Capture the cell that displays the provided text and extract its [X, Y] central coordinate. 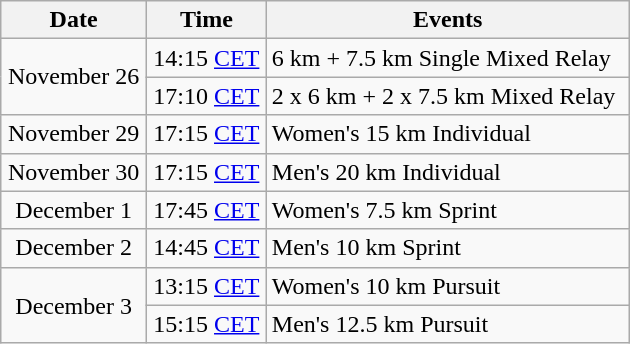
Men's 10 km Sprint [448, 248]
17:10 CET [206, 96]
15:15 CET [206, 324]
Women's 15 km Individual [448, 134]
13:15 CET [206, 286]
14:45 CET [206, 248]
December 1 [74, 210]
14:15 CET [206, 58]
November 26 [74, 77]
Time [206, 20]
Date [74, 20]
December 3 [74, 305]
6 km + 7.5 km Single Mixed Relay [448, 58]
December 2 [74, 248]
Women's 10 km Pursuit [448, 286]
November 29 [74, 134]
November 30 [74, 172]
Men's 12.5 km Pursuit [448, 324]
Events [448, 20]
Men's 20 km Individual [448, 172]
17:45 CET [206, 210]
Women's 7.5 km Sprint [448, 210]
2 x 6 km + 2 x 7.5 km Mixed Relay [448, 96]
